From the cell containing the given text, extract its center point as (x, y) coordinate. 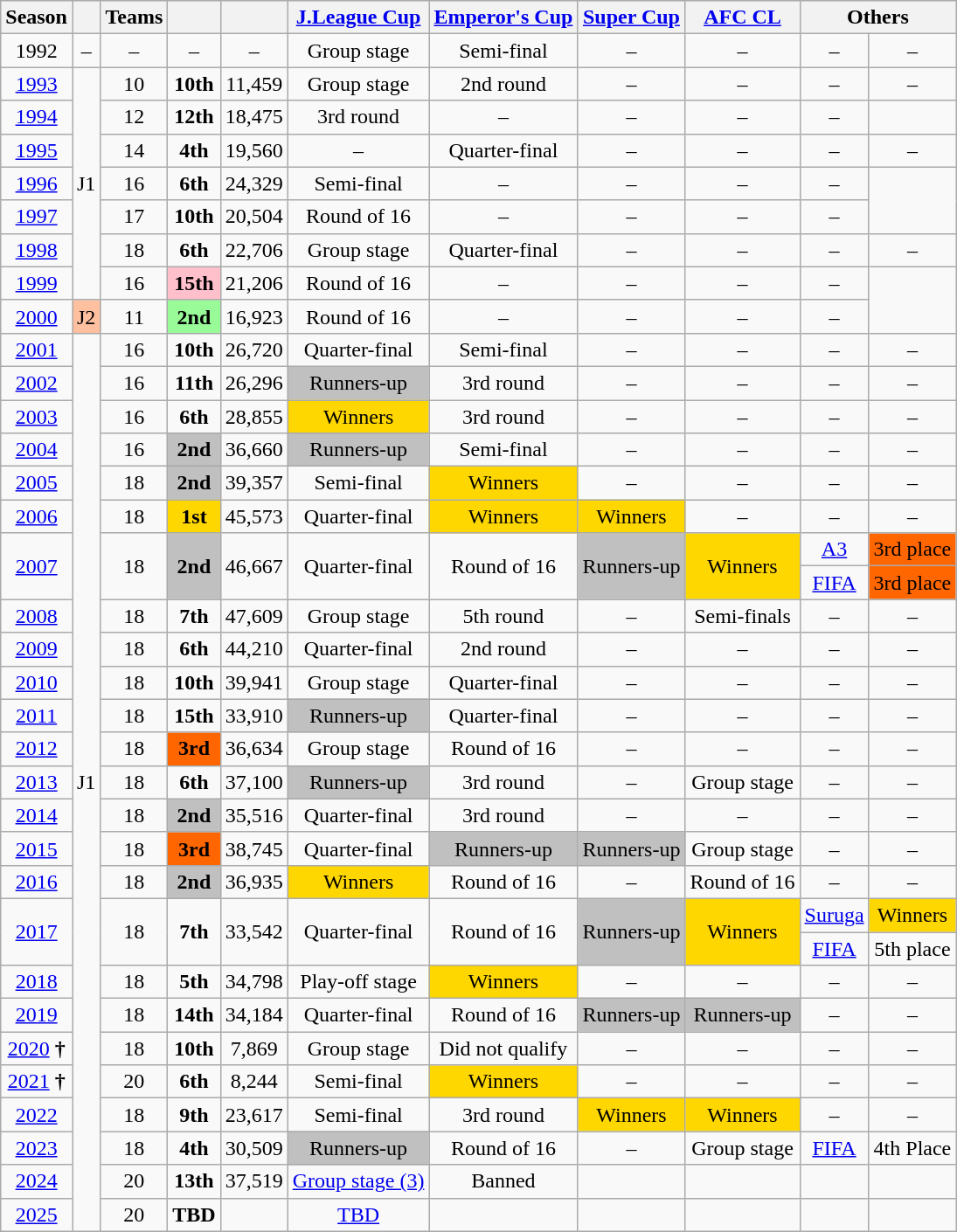
2002 (37, 383)
26,296 (253, 383)
5th place (912, 948)
35,516 (253, 815)
2025 (37, 1215)
39,357 (253, 483)
2014 (37, 815)
J2 (86, 316)
Suruga (834, 915)
34,798 (253, 982)
17 (135, 217)
24,329 (253, 183)
2008 (37, 616)
5th round (503, 616)
38,745 (253, 848)
1997 (37, 217)
9th (194, 1115)
34,184 (253, 1015)
2017 (37, 931)
2010 (37, 682)
12 (135, 117)
36,660 (253, 450)
5th (194, 982)
8,244 (253, 1082)
46,667 (253, 566)
2020 † (37, 1049)
Super Cup (631, 17)
12th (194, 117)
26,720 (253, 350)
Banned (503, 1181)
44,210 (253, 649)
2015 (37, 848)
10 (135, 84)
2004 (37, 450)
2007 (37, 566)
2009 (37, 649)
Teams (135, 17)
2012 (37, 749)
2021 † (37, 1082)
28,855 (253, 417)
2000 (37, 316)
2019 (37, 1015)
2016 (37, 882)
2011 (37, 716)
Did not qualify (503, 1049)
47,609 (253, 616)
2001 (37, 350)
4th Place (912, 1148)
13th (194, 1181)
Semi-finals (743, 616)
2013 (37, 782)
33,542 (253, 931)
19,560 (253, 150)
1996 (37, 183)
A3 (834, 550)
37,519 (253, 1181)
39,941 (253, 682)
1998 (37, 250)
1st (194, 516)
22,706 (253, 250)
2018 (37, 982)
AFC CL (743, 17)
1992 (37, 51)
1999 (37, 283)
Others (877, 17)
16,923 (253, 316)
21,206 (253, 283)
2023 (37, 1148)
20,504 (253, 217)
23,617 (253, 1115)
36,634 (253, 749)
1994 (37, 117)
7,869 (253, 1049)
Emperor's Cup (503, 17)
11 (135, 316)
2003 (37, 417)
Group stage (3) (358, 1181)
2005 (37, 483)
2022 (37, 1115)
36,935 (253, 882)
1993 (37, 84)
18,475 (253, 117)
Season (37, 17)
J.League Cup (358, 17)
Play-off stage (358, 982)
2024 (37, 1181)
45,573 (253, 516)
37,100 (253, 782)
11th (194, 383)
33,910 (253, 716)
11,459 (253, 84)
14 (135, 150)
2006 (37, 516)
14th (194, 1015)
1995 (37, 150)
30,509 (253, 1148)
